Locate the cell with the specified text and output its [x, y] center coordinate. 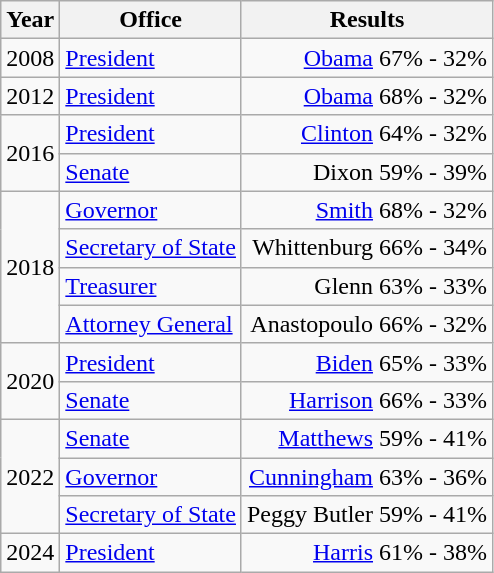
Harrison 66% - 33% [366, 400]
Dixon 59% - 39% [366, 172]
Results [366, 20]
Biden 65% - 33% [366, 362]
Anastopoulo 66% - 32% [366, 324]
2018 [30, 267]
Clinton 64% - 32% [366, 134]
Office [151, 20]
Glenn 63% - 33% [366, 286]
Cunningham 63% - 36% [366, 477]
Smith 68% - 32% [366, 210]
2022 [30, 476]
2016 [30, 153]
Attorney General [151, 324]
Matthews 59% - 41% [366, 438]
Obama 68% - 32% [366, 96]
Obama 67% - 32% [366, 58]
Treasurer [151, 286]
2012 [30, 96]
Year [30, 20]
2020 [30, 381]
2024 [30, 553]
Whittenburg 66% - 34% [366, 248]
2008 [30, 58]
Peggy Butler 59% - 41% [366, 515]
Harris 61% - 38% [366, 553]
